Scan for the cell matching the given text and deliver its (x, y) coordinate at center. 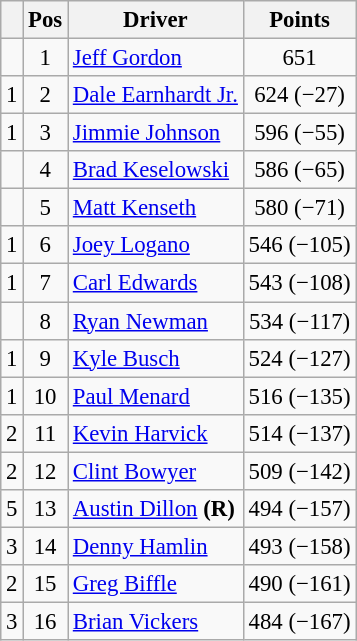
494 (−157) (300, 509)
546 (−105) (300, 245)
10 (46, 396)
Kyle Busch (156, 358)
12 (46, 471)
Brian Vickers (156, 621)
Paul Menard (156, 396)
6 (46, 245)
524 (−127) (300, 358)
490 (−161) (300, 584)
493 (−158) (300, 546)
484 (−167) (300, 621)
14 (46, 546)
11 (46, 433)
Ryan Newman (156, 321)
Kevin Harvick (156, 433)
543 (−108) (300, 283)
9 (46, 358)
Austin Dillon (R) (156, 509)
16 (46, 621)
509 (−142) (300, 471)
Jeff Gordon (156, 58)
7 (46, 283)
Brad Keselowski (156, 170)
Driver (156, 20)
580 (−71) (300, 208)
Jimmie Johnson (156, 133)
13 (46, 509)
Carl Edwards (156, 283)
Matt Kenseth (156, 208)
534 (−117) (300, 321)
4 (46, 170)
514 (−137) (300, 433)
596 (−55) (300, 133)
Denny Hamlin (156, 546)
Clint Bowyer (156, 471)
Joey Logano (156, 245)
Dale Earnhardt Jr. (156, 95)
Points (300, 20)
624 (−27) (300, 95)
516 (−135) (300, 396)
Pos (46, 20)
651 (300, 58)
8 (46, 321)
Greg Biffle (156, 584)
586 (−65) (300, 170)
15 (46, 584)
